Extract the [x, y] coordinate from the center of the cell holding the provided text.  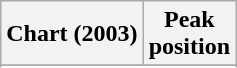
Chart (2003) [72, 34]
Peakposition [189, 34]
